Capture the cell that displays the provided text and extract its [x, y] central coordinate. 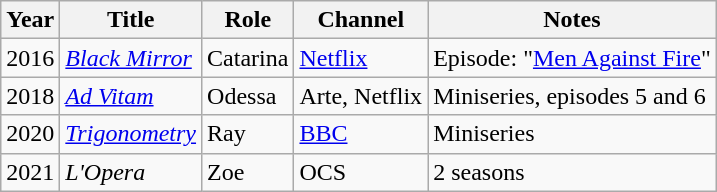
Ad Vitam [131, 96]
Title [131, 20]
2 seasons [572, 172]
Channel [361, 20]
Miniseries, episodes 5 and 6 [572, 96]
Catarina [248, 58]
Netflix [361, 58]
Black Mirror [131, 58]
Trigonometry [131, 134]
L'Opera [131, 172]
Episode: "Men Against Fire" [572, 58]
2020 [30, 134]
Ray [248, 134]
Notes [572, 20]
2016 [30, 58]
Arte, Netflix [361, 96]
Miniseries [572, 134]
Year [30, 20]
Role [248, 20]
BBC [361, 134]
OCS [361, 172]
2021 [30, 172]
Odessa [248, 96]
2018 [30, 96]
Zoe [248, 172]
